Output the [X, Y] coordinate of the center of the cell containing the given text.  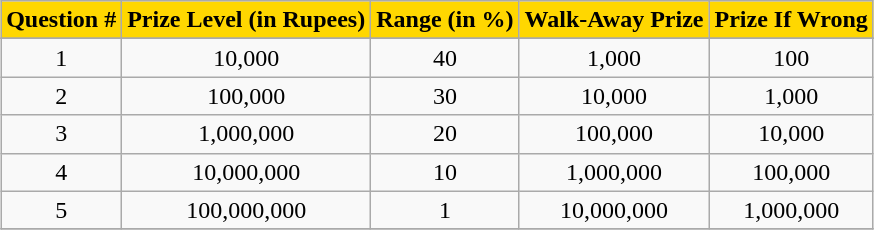
10 [445, 172]
3 [62, 134]
40 [445, 58]
100 [791, 58]
4 [62, 172]
2 [62, 96]
Prize Level (in Rupees) [246, 20]
Range (in %) [445, 20]
Prize If Wrong [791, 20]
Question # [62, 20]
100,000,000 [246, 210]
5 [62, 210]
Walk-Away Prize [614, 20]
30 [445, 96]
20 [445, 134]
